Locate the cell with the specified text and output its [x, y] center coordinate. 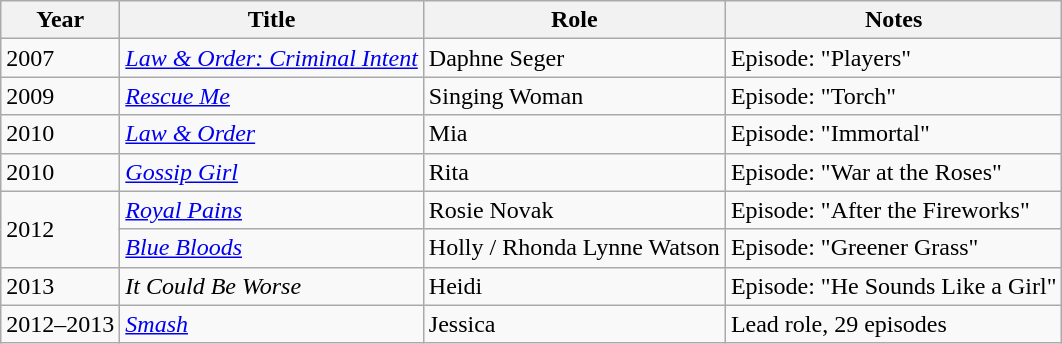
Episode: "Players" [894, 58]
Episode: "War at the Roses" [894, 172]
Lead role, 29 episodes [894, 324]
Holly / Rhonda Lynne Watson [574, 248]
Year [60, 20]
2012–2013 [60, 324]
2013 [60, 286]
Title [272, 20]
2007 [60, 58]
Episode: "After the Fireworks" [894, 210]
Rita [574, 172]
Heidi [574, 286]
Jessica [574, 324]
Gossip Girl [272, 172]
Role [574, 20]
Daphne Seger [574, 58]
Smash [272, 324]
Law & Order: Criminal Intent [272, 58]
Royal Pains [272, 210]
Episode: "Torch" [894, 96]
Episode: "Immortal" [894, 134]
Rosie Novak [574, 210]
Mia [574, 134]
Notes [894, 20]
It Could Be Worse [272, 286]
Rescue Me [272, 96]
Episode: "He Sounds Like a Girl" [894, 286]
Singing Woman [574, 96]
Blue Bloods [272, 248]
2012 [60, 229]
Law & Order [272, 134]
2009 [60, 96]
Episode: "Greener Grass" [894, 248]
